Output the [X, Y] coordinate of the center of the cell containing the given text.  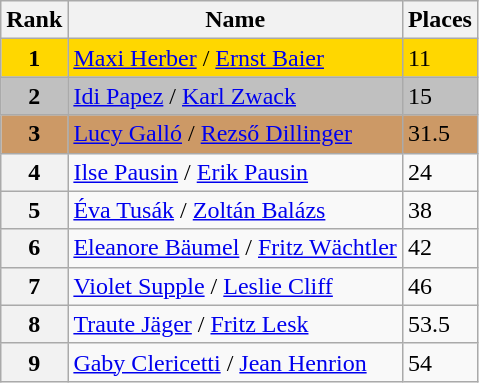
7 [34, 286]
15 [440, 96]
Gaby Clericetti / Jean Henrion [236, 362]
46 [440, 286]
Ilse Pausin / Erik Pausin [236, 172]
3 [34, 134]
Violet Supple / Leslie Cliff [236, 286]
11 [440, 58]
Eleanore Bäumel / Fritz Wächtler [236, 248]
Éva Tusák / Zoltán Balázs [236, 210]
Rank [34, 20]
Maxi Herber / Ernst Baier [236, 58]
Places [440, 20]
38 [440, 210]
54 [440, 362]
5 [34, 210]
2 [34, 96]
9 [34, 362]
Name [236, 20]
31.5 [440, 134]
53.5 [440, 324]
Traute Jäger / Fritz Lesk [236, 324]
8 [34, 324]
1 [34, 58]
42 [440, 248]
Lucy Galló / Rezső Dillinger [236, 134]
24 [440, 172]
4 [34, 172]
Idi Papez / Karl Zwack [236, 96]
6 [34, 248]
